Identify which cell holds the provided text, then report its (X, Y) central coordinate. 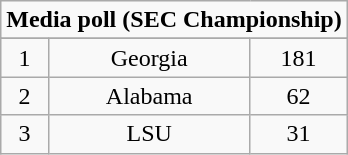
Media poll (SEC Championship) (174, 20)
3 (25, 134)
1 (25, 58)
31 (298, 134)
Alabama (149, 96)
62 (298, 96)
LSU (149, 134)
Georgia (149, 58)
181 (298, 58)
2 (25, 96)
